Identify which cell holds the provided text, then report its [x, y] central coordinate. 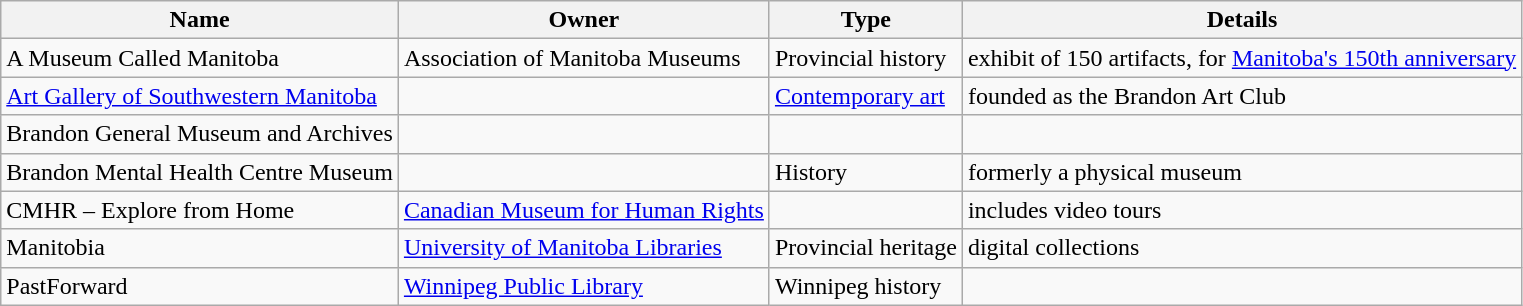
Canadian Museum for Human Rights [584, 210]
Brandon Mental Health Centre Museum [200, 172]
University of Manitoba Libraries [584, 248]
formerly a physical museum [1242, 172]
Details [1242, 20]
founded as the Brandon Art Club [1242, 96]
exhibit of 150 artifacts, for Manitoba's 150th anniversary [1242, 58]
Name [200, 20]
Brandon General Museum and Archives [200, 134]
A Museum Called Manitoba [200, 58]
Winnipeg Public Library [584, 286]
Type [866, 20]
Art Gallery of Southwestern Manitoba [200, 96]
Owner [584, 20]
Contemporary art [866, 96]
includes video tours [1242, 210]
Provincial heritage [866, 248]
Association of Manitoba Museums [584, 58]
PastForward [200, 286]
Provincial history [866, 58]
Manitobia [200, 248]
CMHR – Explore from Home [200, 210]
Winnipeg history [866, 286]
digital collections [1242, 248]
History [866, 172]
